Locate the cell with the specified text and output its (X, Y) center coordinate. 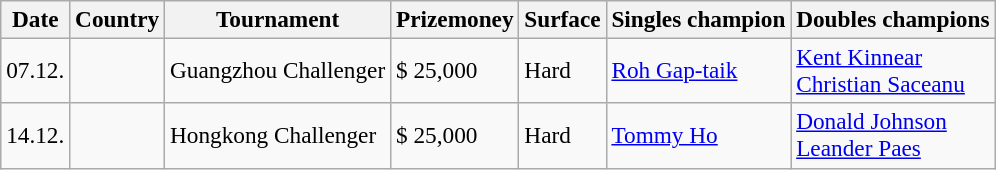
Country (118, 19)
07.12. (36, 70)
Donald Johnson Leander Paes (893, 136)
Guangzhou Challenger (278, 70)
Surface (562, 19)
Date (36, 19)
Singles champion (698, 19)
Tournament (278, 19)
Hongkong Challenger (278, 136)
Doubles champions (893, 19)
Prizemoney (455, 19)
Tommy Ho (698, 136)
Kent Kinnear Christian Saceanu (893, 70)
14.12. (36, 136)
Roh Gap-taik (698, 70)
